Search for the cell housing the specified text and yield its [x, y] center coordinate. 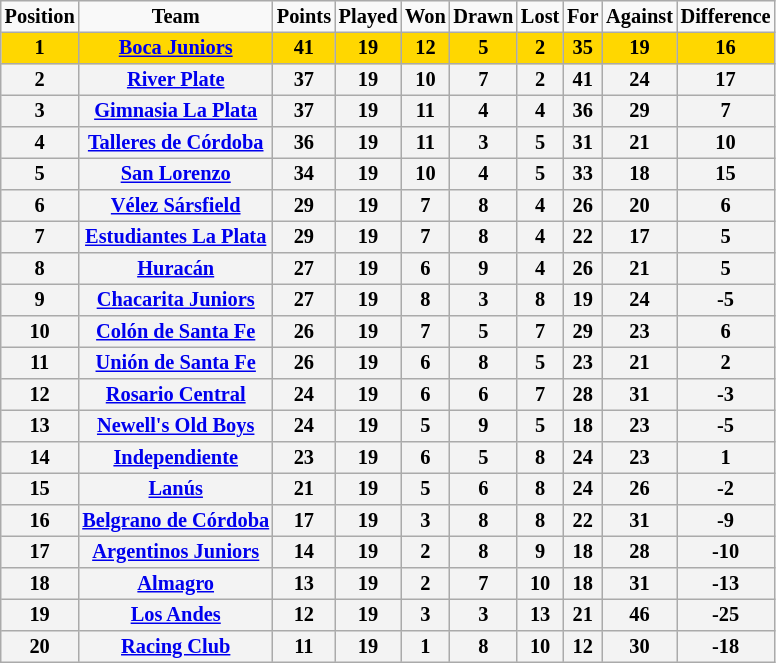
33 [582, 174]
Lanús [175, 489]
-9 [726, 521]
-3 [726, 395]
Estudiantes La Plata [175, 237]
Belgrano de Córdoba [175, 521]
Played [368, 17]
Lost [540, 17]
-10 [726, 552]
Colón de Santa Fe [175, 332]
Racing Club [175, 647]
-25 [726, 615]
River Plate [175, 80]
Won [425, 17]
Drawn [484, 17]
Rosario Central [175, 395]
Newell's Old Boys [175, 426]
34 [304, 174]
Huracán [175, 269]
Talleres de Córdoba [175, 143]
30 [639, 647]
-13 [726, 584]
Unión de Santa Fe [175, 363]
Almagro [175, 584]
Vélez Sársfield [175, 206]
-18 [726, 647]
46 [639, 615]
-2 [726, 489]
Argentinos Juniors [175, 552]
Difference [726, 17]
San Lorenzo [175, 174]
35 [582, 48]
Gimnasia La Plata [175, 111]
Against [639, 17]
Points [304, 17]
Position [40, 17]
Chacarita Juniors [175, 300]
Team [175, 17]
For [582, 17]
Independiente [175, 458]
Los Andes [175, 615]
Boca Juniors [175, 48]
